Provide the [x, y] coordinate of the cell's center where the given text is located.  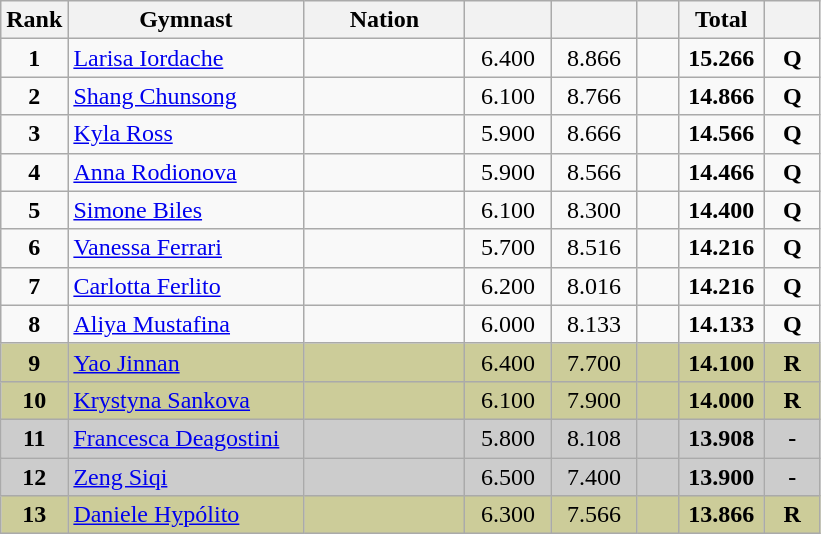
8.866 [594, 58]
8.516 [594, 248]
Zeng Siqi [186, 477]
8.666 [594, 134]
4 [34, 172]
6.200 [508, 286]
14.100 [721, 362]
Nation [384, 20]
5 [34, 210]
8.566 [594, 172]
7 [34, 286]
14.133 [721, 324]
Simone Biles [186, 210]
14.466 [721, 172]
Yao Jinnan [186, 362]
Daniele Hypólito [186, 515]
8.766 [594, 96]
Aliya Mustafina [186, 324]
Larisa Iordache [186, 58]
9 [34, 362]
8 [34, 324]
13.866 [721, 515]
Rank [34, 20]
Shang Chunsong [186, 96]
Total [721, 20]
8.108 [594, 438]
7.400 [594, 477]
3 [34, 134]
6.500 [508, 477]
12 [34, 477]
2 [34, 96]
6.300 [508, 515]
8.133 [594, 324]
Kyla Ross [186, 134]
Anna Rodionova [186, 172]
6.000 [508, 324]
8.300 [594, 210]
5.700 [508, 248]
13 [34, 515]
14.400 [721, 210]
7.700 [594, 362]
Francesca Deagostini [186, 438]
15.266 [721, 58]
1 [34, 58]
Gymnast [186, 20]
14.566 [721, 134]
Krystyna Sankova [186, 400]
Carlotta Ferlito [186, 286]
Vanessa Ferrari [186, 248]
14.000 [721, 400]
7.566 [594, 515]
6 [34, 248]
11 [34, 438]
14.866 [721, 96]
5.800 [508, 438]
10 [34, 400]
7.900 [594, 400]
13.908 [721, 438]
13.900 [721, 477]
8.016 [594, 286]
